For the text-containing cell, return its midpoint in [X, Y] coordinate format. 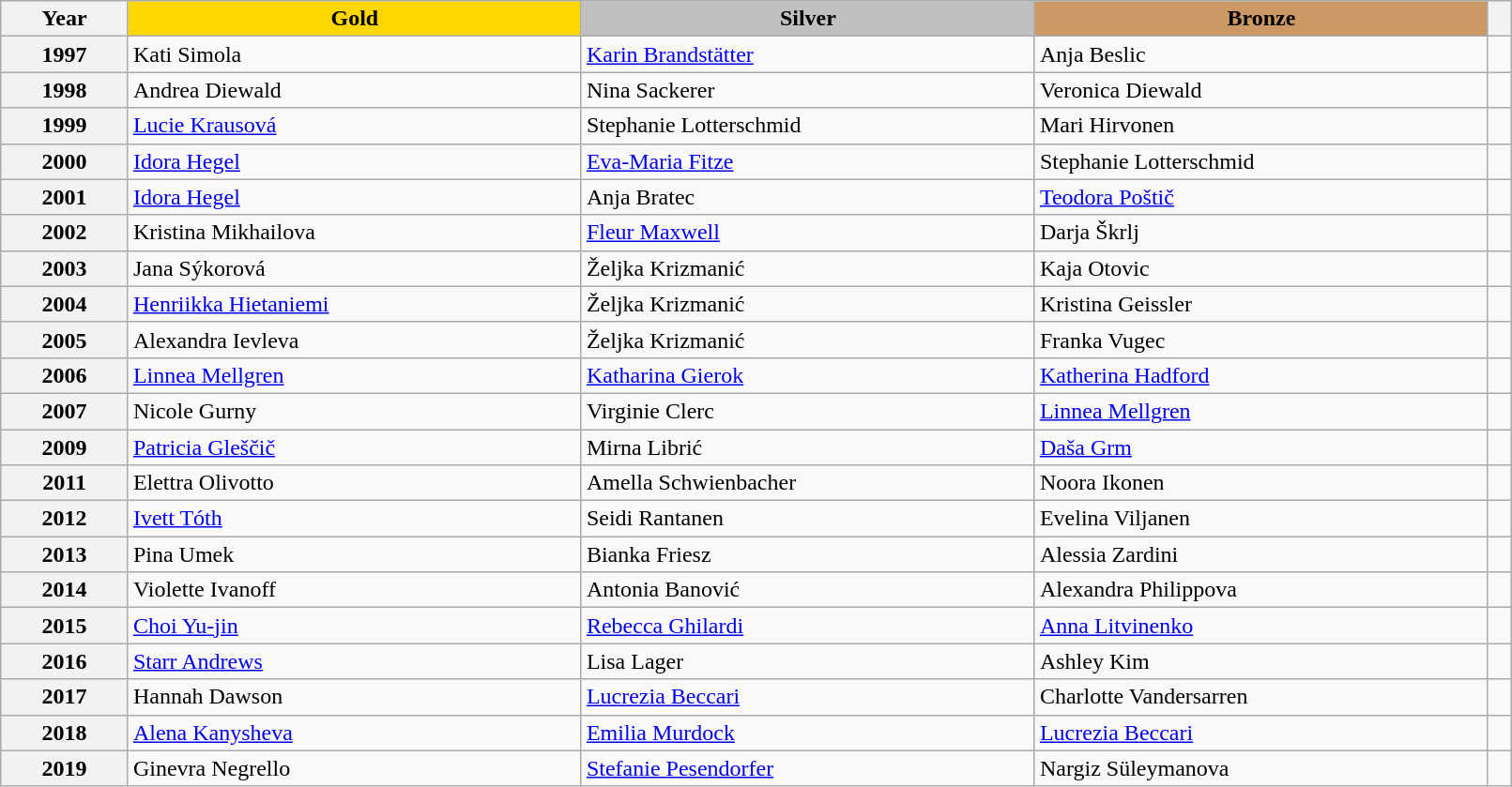
Kristina Mikhailova [355, 233]
2006 [65, 375]
Hannah Dawson [355, 697]
Nargiz Süleymanova [1261, 768]
Antonia Banović [807, 590]
Anja Beslic [1261, 54]
2004 [65, 304]
Karin Brandstätter [807, 54]
Jana Sýkorová [355, 268]
Mirna Librić [807, 447]
Charlotte Vandersarren [1261, 697]
Pina Umek [355, 554]
2013 [65, 554]
2017 [65, 697]
Year [65, 19]
Lucie Krausová [355, 126]
Kati Simola [355, 54]
Silver [807, 19]
Ashley Kim [1261, 661]
Stefanie Pesendorfer [807, 768]
2005 [65, 340]
Bronze [1261, 19]
Daša Grm [1261, 447]
2000 [65, 161]
Henriikka Hietaniemi [355, 304]
2007 [65, 411]
2002 [65, 233]
Ginevra Negrello [355, 768]
Fleur Maxwell [807, 233]
Franka Vugec [1261, 340]
2016 [65, 661]
Veronica Diewald [1261, 90]
Patricia Gleščič [355, 447]
Katharina Gierok [807, 375]
Nicole Gurny [355, 411]
Anja Bratec [807, 197]
2011 [65, 483]
Ivett Tóth [355, 519]
Lisa Lager [807, 661]
Eva-Maria Fitze [807, 161]
1998 [65, 90]
Amella Schwienbacher [807, 483]
Alessia Zardini [1261, 554]
Andrea Diewald [355, 90]
Evelina Viljanen [1261, 519]
2001 [65, 197]
Elettra Olivotto [355, 483]
1997 [65, 54]
Emilia Murdock [807, 733]
Katherina Hadford [1261, 375]
Bianka Friesz [807, 554]
Mari Hirvonen [1261, 126]
Darja Škrlj [1261, 233]
Virginie Clerc [807, 411]
2014 [65, 590]
2019 [65, 768]
Teodora Poštič [1261, 197]
2009 [65, 447]
Kaja Otovic [1261, 268]
Seidi Rantanen [807, 519]
1999 [65, 126]
Choi Yu-jin [355, 626]
Alexandra Ievleva [355, 340]
Anna Litvinenko [1261, 626]
Starr Andrews [355, 661]
Violette Ivanoff [355, 590]
Alexandra Philippova [1261, 590]
Gold [355, 19]
Alena Kanysheva [355, 733]
Kristina Geissler [1261, 304]
Noora Ikonen [1261, 483]
2003 [65, 268]
Nina Sackerer [807, 90]
2018 [65, 733]
Rebecca Ghilardi [807, 626]
2015 [65, 626]
2012 [65, 519]
